Detect which cell encompasses the target text, then output its (x, y) center coordinate. 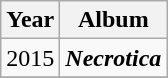
Necrotica (114, 58)
Year (30, 20)
2015 (30, 58)
Album (114, 20)
